From the cell containing the given text, extract its center point as [x, y] coordinate. 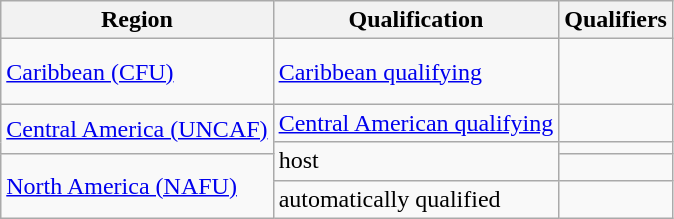
Caribbean (CFU) [137, 72]
Central America (UNCAF) [137, 128]
host [416, 161]
automatically qualified [416, 199]
Central American qualifying [416, 123]
Qualification [416, 20]
Region [137, 20]
Caribbean qualifying [416, 72]
North America (NAFU) [137, 186]
Qualifiers [616, 20]
